Find where the given text appears and provide that cell's center as (X, Y) coordinate. 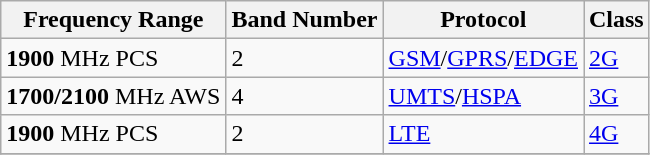
LTE (483, 134)
4 (304, 96)
GSM/GPRS/EDGE (483, 58)
3G (617, 96)
4G (617, 134)
Frequency Range (114, 20)
Class (617, 20)
Protocol (483, 20)
Band Number (304, 20)
2G (617, 58)
1700/2100 MHz AWS (114, 96)
UMTS/HSPA (483, 96)
